Output the [X, Y] coordinate of the center of the cell containing the given text.  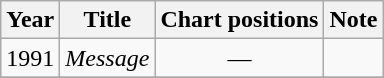
— [240, 58]
Chart positions [240, 20]
Note [354, 20]
Year [30, 20]
Message [108, 58]
Title [108, 20]
1991 [30, 58]
